Scan for the cell matching the given text and deliver its [X, Y] coordinate at center. 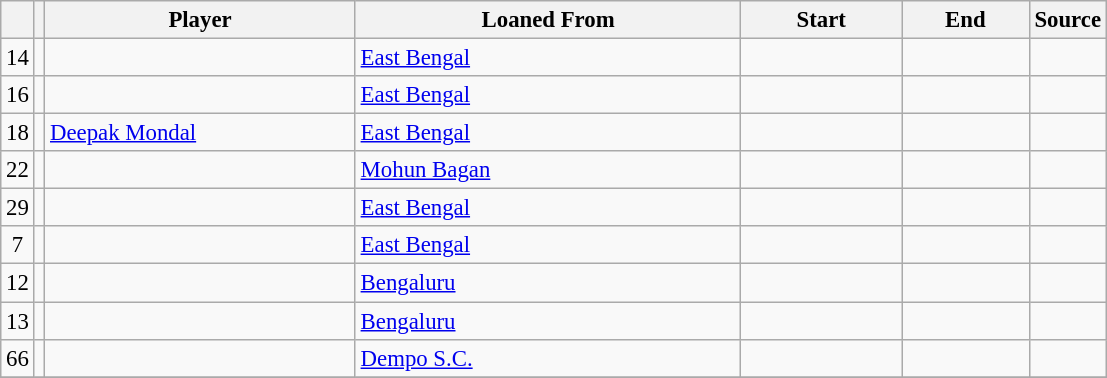
Deepak Mondal [200, 133]
Mohun Bagan [548, 170]
16 [18, 95]
7 [18, 245]
Player [200, 20]
Loaned From [548, 20]
Start [822, 20]
13 [18, 321]
18 [18, 133]
66 [18, 358]
End [966, 20]
Dempo S.C. [548, 358]
29 [18, 208]
14 [18, 58]
Source [1068, 20]
12 [18, 283]
22 [18, 170]
